Provide the [x, y] coordinate of the cell's center where the given text is located.  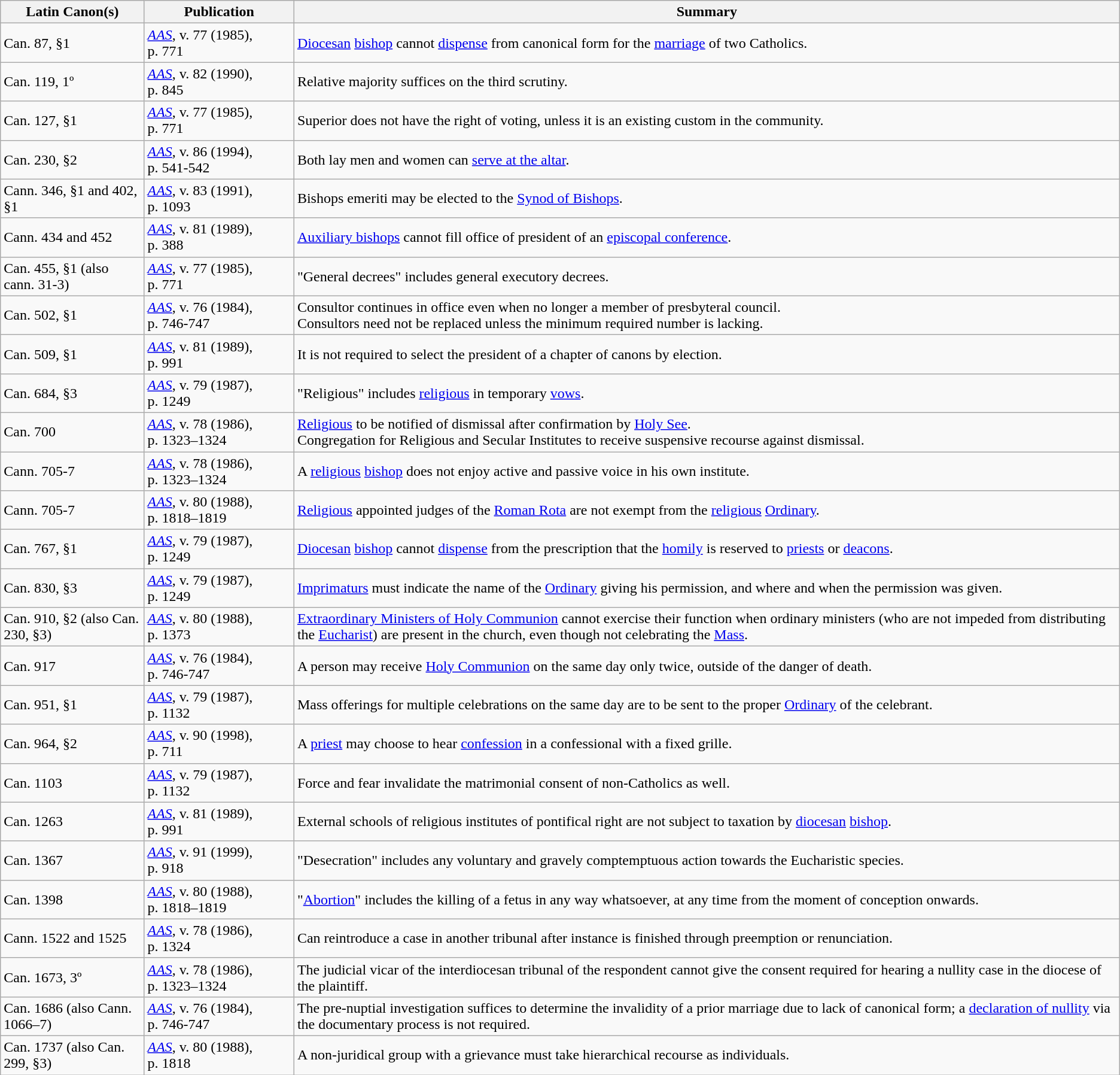
Can. 1367 [72, 861]
A non-juridical group with a grievance must take hierarchical recourse as individuals. [707, 1055]
"Abortion" includes the killing of a fetus in any way whatsoever, at any time from the moment of conception onwards. [707, 899]
Relative majority suffices on the third scrutiny. [707, 81]
AAS, v. 80 (1988), p. 1373 [219, 627]
Can. 1398 [72, 899]
AAS, v. 86 (1994), p. 541-542 [219, 159]
Can. 502, §1 [72, 315]
Imprimaturs must indicate the name of the Ordinary giving his permission, and where and when the permission was given. [707, 588]
Can reintroduce a case in another tribunal after instance is finished through preemption or renunciation. [707, 939]
Can. 509, §1 [72, 354]
Latin Canon(s) [72, 12]
Superior does not have the right of voting, unless it is an existing custom in the community. [707, 121]
Can. 830, §3 [72, 588]
Can. 917 [72, 666]
Cann. 346, §1 and 402, §1 [72, 199]
Diocesan bishop cannot dispense from canonical form for the marriage of two Catholics. [707, 43]
Can. 910, §2 (also Can. 230, §3) [72, 627]
Can. 951, §1 [72, 705]
Publication [219, 12]
Cann. 1522 and 1525 [72, 939]
External schools of religious institutes of pontifical right are not subject to taxation by diocesan bishop. [707, 821]
AAS, v. 78 (1986), p. 1324 [219, 939]
Force and fear invalidate the matrimonial consent of non-Catholics as well. [707, 783]
"Religious" includes religious in temporary vows. [707, 393]
Religious appointed judges of the Roman Rota are not exempt from the religious Ordinary. [707, 510]
AAS, v. 81 (1989), p. 388 [219, 237]
Can. 684, §3 [72, 393]
Cann. 434 and 452 [72, 237]
"Desecration" includes any voluntary and gravely comptemptuous action towards the Eucharistic species. [707, 861]
AAS, v. 83 (1991), p. 1093 [219, 199]
Can. 455, §1 (also cann. 31-3) [72, 277]
Both lay men and women can serve at the altar. [707, 159]
A person may receive Holy Communion on the same day only twice, outside of the danger of death. [707, 666]
Can. 1103 [72, 783]
Auxiliary bishops cannot fill office of president of an episcopal conference. [707, 237]
Can. 119, 1º [72, 81]
Diocesan bishop cannot dispense from the prescription that the homily is reserved to priests or deacons. [707, 549]
Can. 767, §1 [72, 549]
Can. 964, §2 [72, 743]
Can. 1673, 3º [72, 977]
Mass offerings for multiple celebrations on the same day are to be sent to the proper Ordinary of the celebrant. [707, 705]
Can. 1737 (also Can. 299, §3) [72, 1055]
A priest may choose to hear confession in a confessional with a fixed grille. [707, 743]
Can. 127, §1 [72, 121]
AAS, v. 90 (1998), p. 711 [219, 743]
AAS, v. 80 (1988), p. 1818 [219, 1055]
AAS, v. 82 (1990), p. 845 [219, 81]
It is not required to select the president of a chapter of canons by election. [707, 354]
AAS, v. 91 (1999), p. 918 [219, 861]
Summary [707, 12]
Can. 700 [72, 432]
Can. 1686 (also Cann. 1066–7) [72, 1016]
A religious bishop does not enjoy active and passive voice in his own institute. [707, 470]
Can. 230, §2 [72, 159]
Can. 1263 [72, 821]
Can. 87, §1 [72, 43]
"General decrees" includes general executory decrees. [707, 277]
Bishops emeriti may be elected to the Synod of Bishops. [707, 199]
